Return (x, y) of the center of cell containing provided text 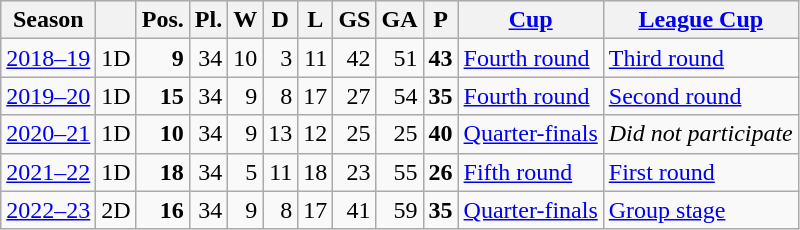
54 (400, 96)
43 (440, 58)
5 (246, 172)
41 (354, 210)
59 (400, 210)
26 (440, 172)
Pl. (208, 20)
First round (700, 172)
3 (280, 58)
12 (316, 134)
2D (116, 210)
P (440, 20)
51 (400, 58)
Fifth round (530, 172)
2019–20 (48, 96)
D (280, 20)
2020–21 (48, 134)
Cup (530, 20)
Pos. (162, 20)
Group stage (700, 210)
2021–22 (48, 172)
GA (400, 20)
40 (440, 134)
W (246, 20)
Third round (700, 58)
League Cup (700, 20)
Second round (700, 96)
23 (354, 172)
2022–23 (48, 210)
15 (162, 96)
Season (48, 20)
55 (400, 172)
13 (280, 134)
16 (162, 210)
42 (354, 58)
GS (354, 20)
Did not participate (700, 134)
L (316, 20)
27 (354, 96)
2018–19 (48, 58)
